Find where the given text appears and provide that cell's center as [X, Y] coordinate. 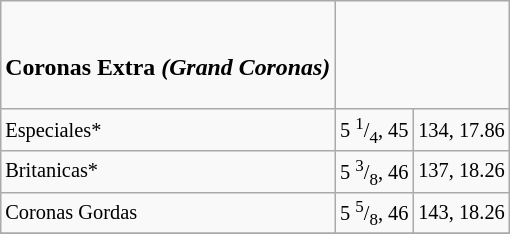
Coronas Gordas [168, 213]
137, 18.26 [461, 171]
143, 18.26 [461, 213]
5 3/8, 46 [374, 171]
Coronas Extra (Grand Coronas) [168, 54]
5 5/8, 46 [374, 213]
Britanicas* [168, 171]
5 1/4, 45 [374, 130]
134, 17.86 [461, 130]
Especiales* [168, 130]
